Determine the (x, y) coordinate at the center of the cell enclosing the given text.  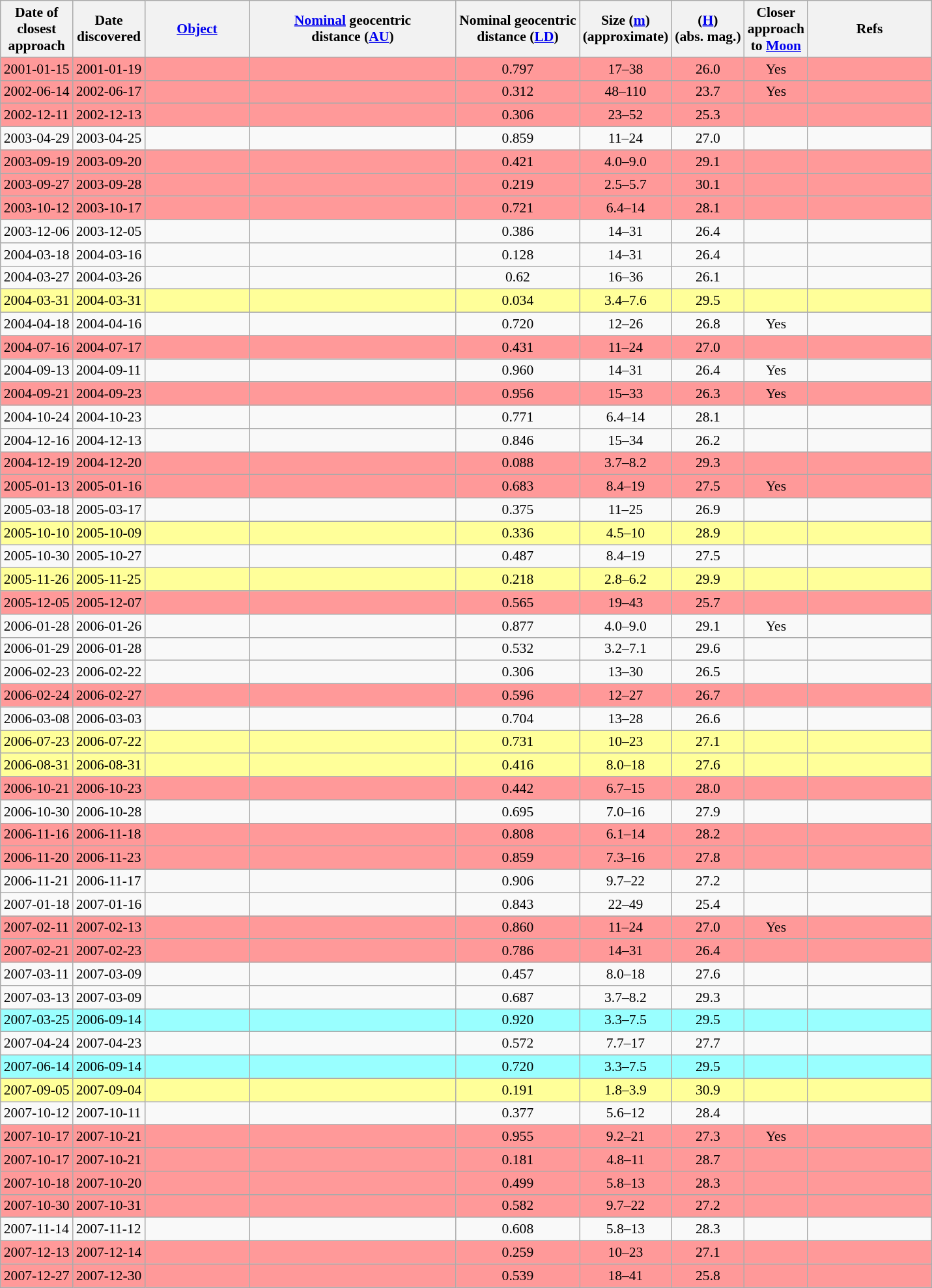
3.2–7.1 (626, 649)
0.956 (517, 394)
2006-02-27 (109, 696)
0.797 (517, 69)
2007-04-23 (109, 1044)
0.960 (517, 371)
2006-03-08 (36, 719)
6.7–15 (626, 788)
2007-03-25 (36, 1020)
0.386 (517, 231)
7.7–17 (626, 1044)
2006-11-23 (109, 858)
6.1–14 (626, 835)
2006-10-28 (109, 812)
Nominal geocentricdistance (LD) (517, 29)
2006-03-03 (109, 719)
2.5–5.7 (626, 185)
0.088 (517, 463)
2006-02-23 (36, 672)
23–52 (626, 115)
2003-04-25 (109, 139)
17–38 (626, 69)
Date ofclosestapproach (36, 29)
0.128 (517, 255)
2005-03-18 (36, 510)
2007-01-16 (109, 904)
2007-12-14 (109, 1253)
2002-12-13 (109, 115)
2006-11-17 (109, 881)
26.8 (707, 324)
0.846 (517, 440)
0.181 (517, 1160)
28.2 (707, 835)
Object (197, 29)
2004-12-16 (36, 440)
7.0–16 (626, 812)
29.6 (707, 649)
2004-09-23 (109, 394)
28.4 (707, 1113)
12–27 (626, 696)
2004-09-11 (109, 371)
0.582 (517, 1206)
19–43 (626, 603)
2007-03-13 (36, 997)
0.704 (517, 719)
0.596 (517, 696)
0.421 (517, 162)
2007-09-04 (109, 1090)
9.2–21 (626, 1137)
2006-11-21 (36, 881)
2005-10-10 (36, 533)
16–36 (626, 278)
2005-12-07 (109, 603)
2006-01-29 (36, 649)
13–28 (626, 719)
26.0 (707, 69)
2004-12-19 (36, 463)
28.7 (707, 1160)
2006-01-26 (109, 626)
4.5–10 (626, 533)
48–110 (626, 92)
0.375 (517, 510)
0.955 (517, 1137)
0.034 (517, 301)
2004-07-16 (36, 347)
2006-02-24 (36, 696)
0.687 (517, 997)
1.8–3.9 (626, 1090)
2003-12-05 (109, 231)
0.877 (517, 626)
0.312 (517, 92)
2002-06-17 (109, 92)
2007-10-30 (36, 1206)
30.1 (707, 185)
0.191 (517, 1090)
0.218 (517, 580)
25.3 (707, 115)
28.0 (707, 788)
2001-01-19 (109, 69)
0.808 (517, 835)
0.539 (517, 1276)
0.416 (517, 766)
18–41 (626, 1276)
0.565 (517, 603)
27.7 (707, 1044)
25.7 (707, 603)
0.487 (517, 556)
0.731 (517, 742)
26.3 (707, 394)
2007-03-11 (36, 974)
0.906 (517, 881)
27.9 (707, 812)
2007-04-24 (36, 1044)
2007-01-18 (36, 904)
2004-10-23 (109, 417)
2004-09-13 (36, 371)
26.9 (707, 510)
2006-07-23 (36, 742)
2003-10-17 (109, 208)
2003-09-19 (36, 162)
11–25 (626, 510)
2007-02-21 (36, 951)
2003-04-29 (36, 139)
2007-12-13 (36, 1253)
2004-03-26 (109, 278)
2007-12-30 (109, 1276)
Nominal geocentricdistance (AU) (353, 29)
2007-10-12 (36, 1113)
Size (m)(approximate) (626, 29)
2006-07-22 (109, 742)
2005-11-25 (109, 580)
2006-02-22 (109, 672)
2004-07-17 (109, 347)
2005-10-09 (109, 533)
2006-10-21 (36, 788)
2007-11-14 (36, 1229)
2006-11-16 (36, 835)
13–30 (626, 672)
2003-09-20 (109, 162)
2007-09-05 (36, 1090)
2.8–6.2 (626, 580)
2004-04-16 (109, 324)
2006-11-18 (109, 835)
0.771 (517, 417)
2007-02-23 (109, 951)
0.219 (517, 185)
2005-10-30 (36, 556)
0.336 (517, 533)
Datediscovered (109, 29)
2004-03-27 (36, 278)
2006-10-30 (36, 812)
0.608 (517, 1229)
2004-12-13 (109, 440)
0.843 (517, 904)
2003-09-28 (109, 185)
2006-10-23 (109, 788)
23.7 (707, 92)
2002-12-11 (36, 115)
26.5 (707, 672)
30.9 (707, 1090)
2005-03-17 (109, 510)
2001-01-15 (36, 69)
0.695 (517, 812)
26.2 (707, 440)
2003-12-06 (36, 231)
2004-12-20 (109, 463)
27.8 (707, 858)
0.786 (517, 951)
5.6–12 (626, 1113)
2005-10-27 (109, 556)
2005-01-16 (109, 487)
2007-12-27 (36, 1276)
2003-09-27 (36, 185)
0.377 (517, 1113)
2004-09-21 (36, 394)
2005-01-13 (36, 487)
2007-10-20 (109, 1183)
2004-10-24 (36, 417)
2007-11-12 (109, 1229)
22–49 (626, 904)
0.572 (517, 1044)
15–33 (626, 394)
2003-10-12 (36, 208)
15–34 (626, 440)
0.442 (517, 788)
2002-06-14 (36, 92)
0.860 (517, 928)
2004-04-18 (36, 324)
27.3 (707, 1137)
2007-10-11 (109, 1113)
Refs (869, 29)
0.721 (517, 208)
29.9 (707, 580)
26.6 (707, 719)
2007-06-14 (36, 1067)
2007-02-11 (36, 928)
26.7 (707, 696)
0.683 (517, 487)
0.259 (517, 1253)
2004-03-18 (36, 255)
25.8 (707, 1276)
2004-03-16 (109, 255)
(H)(abs. mag.) (707, 29)
12–26 (626, 324)
2005-12-05 (36, 603)
2007-10-31 (109, 1206)
25.4 (707, 904)
0.920 (517, 1020)
0.62 (517, 278)
2005-11-26 (36, 580)
2007-10-18 (36, 1183)
28.9 (707, 533)
7.3–16 (626, 858)
4.8–11 (626, 1160)
0.431 (517, 347)
26.1 (707, 278)
0.457 (517, 974)
0.499 (517, 1183)
3.4–7.6 (626, 301)
Closerapproachto Moon (776, 29)
2006-11-20 (36, 858)
0.532 (517, 649)
2007-02-13 (109, 928)
